Determine the [x, y] coordinate at the center of the cell enclosing the given text.  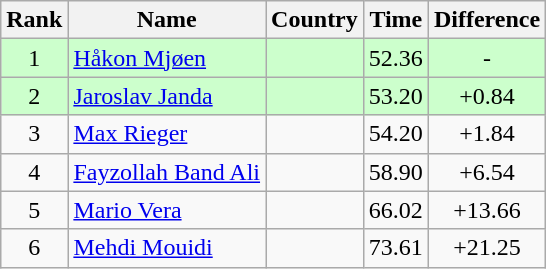
Name [167, 20]
6 [34, 248]
+13.66 [486, 210]
Mario Vera [167, 210]
Country [315, 20]
Jaroslav Janda [167, 96]
Difference [486, 20]
58.90 [396, 172]
Rank [34, 20]
2 [34, 96]
Håkon Mjøen [167, 58]
52.36 [396, 58]
53.20 [396, 96]
66.02 [396, 210]
Mehdi Mouidi [167, 248]
+1.84 [486, 134]
4 [34, 172]
Fayzollah Band Ali [167, 172]
+6.54 [486, 172]
+0.84 [486, 96]
Max Rieger [167, 134]
3 [34, 134]
1 [34, 58]
Time [396, 20]
- [486, 58]
+21.25 [486, 248]
5 [34, 210]
73.61 [396, 248]
54.20 [396, 134]
